Search for the cell housing the specified text and yield its [X, Y] center coordinate. 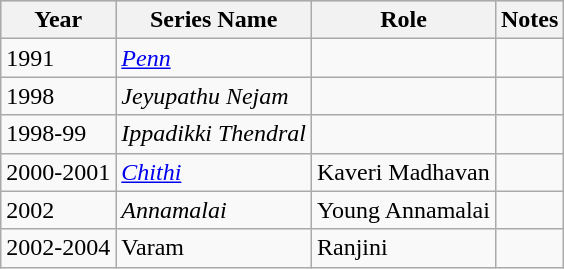
1998 [58, 96]
Year [58, 20]
2000-2001 [58, 172]
Ranjini [404, 248]
1998-99 [58, 134]
2002 [58, 210]
Chithi [214, 172]
Annamalai [214, 210]
Kaveri Madhavan [404, 172]
Ippadikki Thendral [214, 134]
Jeyupathu Nejam [214, 96]
Role [404, 20]
Penn [214, 58]
Varam [214, 248]
1991 [58, 58]
Young Annamalai [404, 210]
2002-2004 [58, 248]
Series Name [214, 20]
Notes [529, 20]
